Determine the (X, Y) coordinate at the center of the cell enclosing the given text.  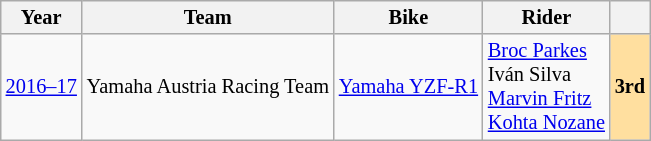
Rider (546, 17)
Team (208, 17)
Broc Parkes Iván Silva Marvin Fritz Kohta Nozane (546, 87)
Year (42, 17)
Yamaha Austria Racing Team (208, 87)
Bike (408, 17)
2016–17 (42, 87)
3rd (630, 87)
Yamaha YZF-R1 (408, 87)
